Return (X, Y) of the center of cell containing provided text 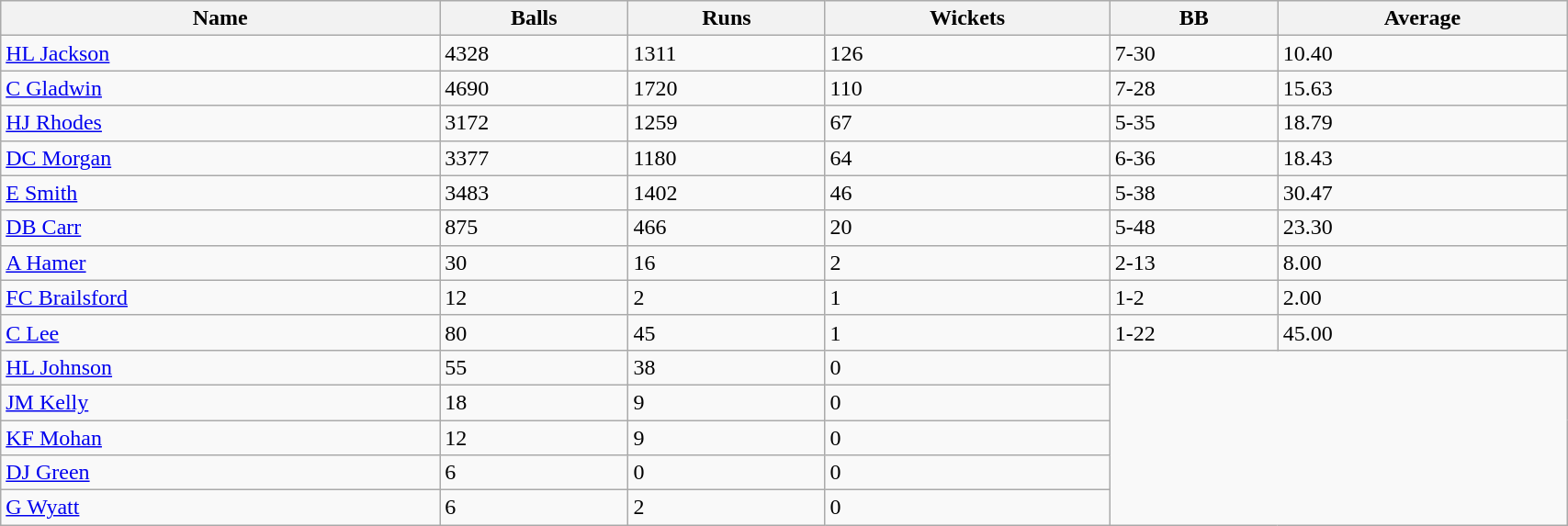
Wickets (967, 18)
1720 (727, 88)
23.30 (1422, 228)
2-13 (1194, 263)
Name (220, 18)
45.00 (1422, 332)
64 (967, 158)
1-2 (1194, 297)
80 (535, 332)
5-38 (1194, 193)
C Gladwin (220, 88)
18 (535, 402)
46 (967, 193)
KF Mohan (220, 438)
JM Kelly (220, 402)
6-36 (1194, 158)
110 (967, 88)
10.40 (1422, 53)
18.43 (1422, 158)
30.47 (1422, 193)
7-30 (1194, 53)
DB Carr (220, 228)
5-48 (1194, 228)
3483 (535, 193)
1180 (727, 158)
1402 (727, 193)
1-22 (1194, 332)
DC Morgan (220, 158)
4328 (535, 53)
DJ Green (220, 473)
Runs (727, 18)
Average (1422, 18)
2.00 (1422, 297)
67 (967, 123)
C Lee (220, 332)
3377 (535, 158)
HL Johnson (220, 367)
7-28 (1194, 88)
4690 (535, 88)
20 (967, 228)
466 (727, 228)
E Smith (220, 193)
HL Jackson (220, 53)
Balls (535, 18)
16 (727, 263)
45 (727, 332)
G Wyatt (220, 508)
18.79 (1422, 123)
FC Brailsford (220, 297)
BB (1194, 18)
1311 (727, 53)
HJ Rhodes (220, 123)
8.00 (1422, 263)
1259 (727, 123)
55 (535, 367)
38 (727, 367)
A Hamer (220, 263)
15.63 (1422, 88)
875 (535, 228)
126 (967, 53)
5-35 (1194, 123)
30 (535, 263)
3172 (535, 123)
